Return (X, Y) of the center of cell containing provided text 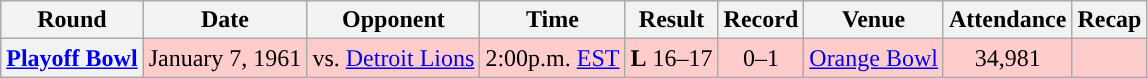
0–1 (761, 58)
2:00p.m. EST (552, 58)
Venue (874, 20)
L 16–17 (672, 58)
34,981 (1007, 58)
Attendance (1007, 20)
Opponent (394, 20)
Recap (1110, 20)
Date (225, 20)
Orange Bowl (874, 58)
Result (672, 20)
Round (72, 20)
Record (761, 20)
Playoff Bowl (72, 58)
Time (552, 20)
vs. Detroit Lions (394, 58)
January 7, 1961 (225, 58)
